Return the (X, Y) coordinate for the center point of the cell that contains the specified text.  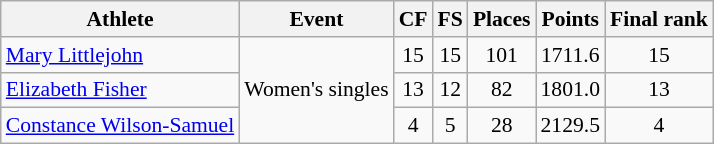
101 (502, 55)
Places (502, 19)
Mary Littlejohn (120, 55)
2129.5 (570, 126)
82 (502, 90)
Event (316, 19)
12 (450, 90)
FS (450, 19)
Final rank (659, 19)
CF (414, 19)
1711.6 (570, 55)
1801.0 (570, 90)
Constance Wilson-Samuel (120, 126)
5 (450, 126)
Athlete (120, 19)
Points (570, 19)
28 (502, 126)
Elizabeth Fisher (120, 90)
Women's singles (316, 90)
